Locate the cell with the specified text and output its [x, y] center coordinate. 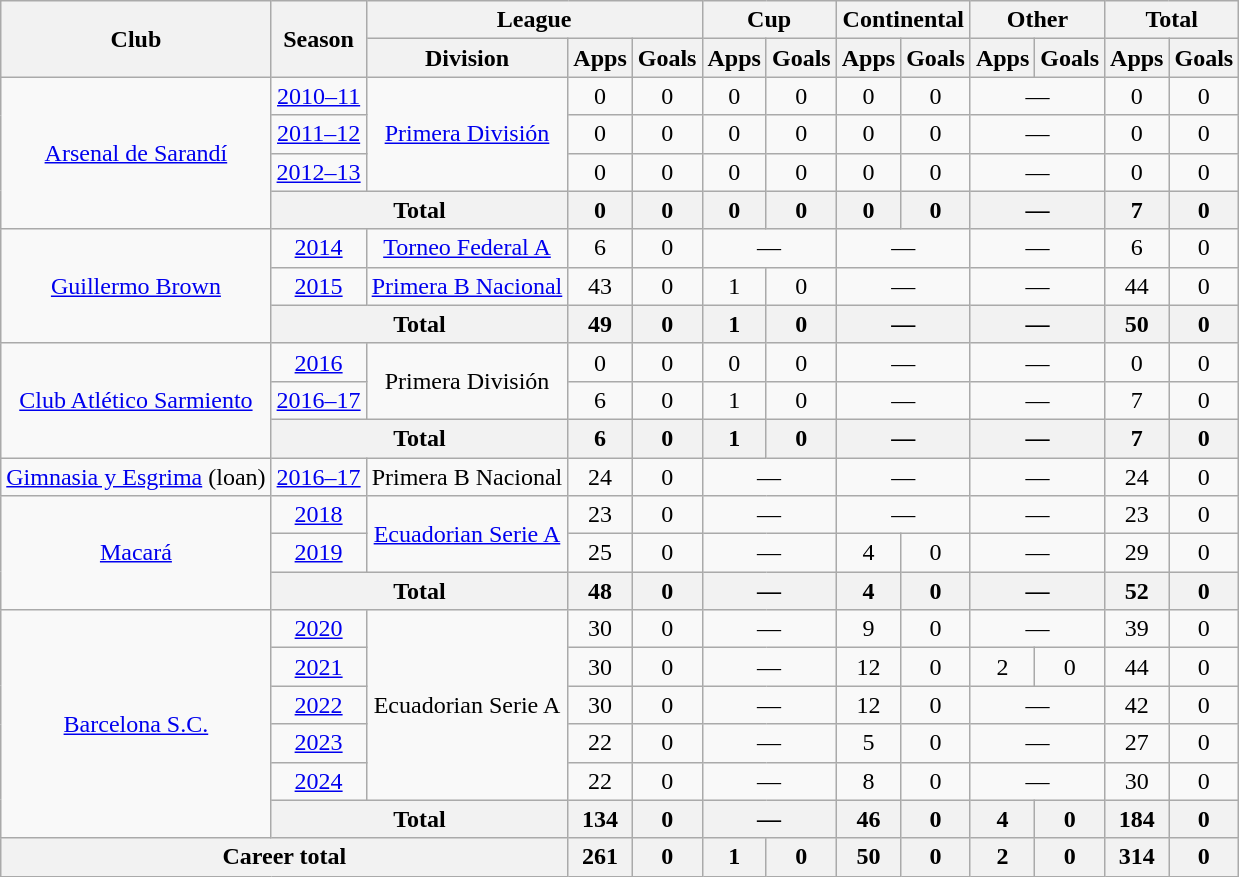
League [534, 20]
2012–13 [318, 172]
52 [1137, 591]
Club [136, 39]
25 [600, 553]
9 [868, 629]
46 [868, 819]
2015 [318, 286]
2014 [318, 248]
184 [1137, 819]
2024 [318, 781]
2016 [318, 362]
Arsenal de Sarandí [136, 153]
Season [318, 39]
Continental [903, 20]
39 [1137, 629]
2022 [318, 705]
Club Atlético Sarmiento [136, 400]
261 [600, 857]
Torneo Federal A [467, 248]
Cup [769, 20]
314 [1137, 857]
2011–12 [318, 134]
Guillermo Brown [136, 286]
2021 [318, 667]
134 [600, 819]
Other [1037, 20]
8 [868, 781]
2018 [318, 515]
48 [600, 591]
Barcelona S.C. [136, 724]
43 [600, 286]
Career total [284, 857]
29 [1137, 553]
Gimnasia y Esgrima (loan) [136, 477]
2010–11 [318, 96]
2019 [318, 553]
2023 [318, 743]
Macará [136, 553]
5 [868, 743]
Division [467, 58]
42 [1137, 705]
49 [600, 324]
2020 [318, 629]
27 [1137, 743]
